Pinpoint the cell where the given text exists, returning its (X, Y) midpoint coordinate. 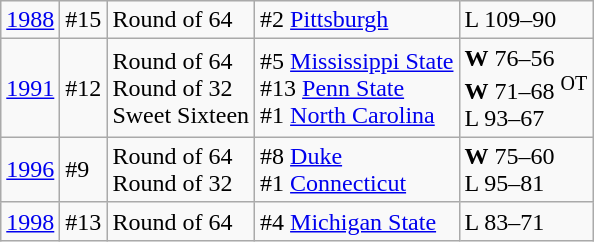
#8 Duke#1 Connecticut (357, 170)
#2 Pittsburgh (357, 20)
#13 (84, 221)
#5 Mississippi State#13 Penn State#1 North Carolina (357, 88)
W 76–56 W 71–68 OT L 93–67 (526, 88)
W 75–60 L 95–81 (526, 170)
1991 (30, 88)
Round of 64Round of 32Sweet Sixteen (181, 88)
L 109–90 (526, 20)
Round of 64Round of 32 (181, 170)
#15 (84, 20)
#9 (84, 170)
1988 (30, 20)
#4 Michigan State (357, 221)
#12 (84, 88)
L 83–71 (526, 221)
1998 (30, 221)
1996 (30, 170)
